For the text-containing cell, return its midpoint in [x, y] coordinate format. 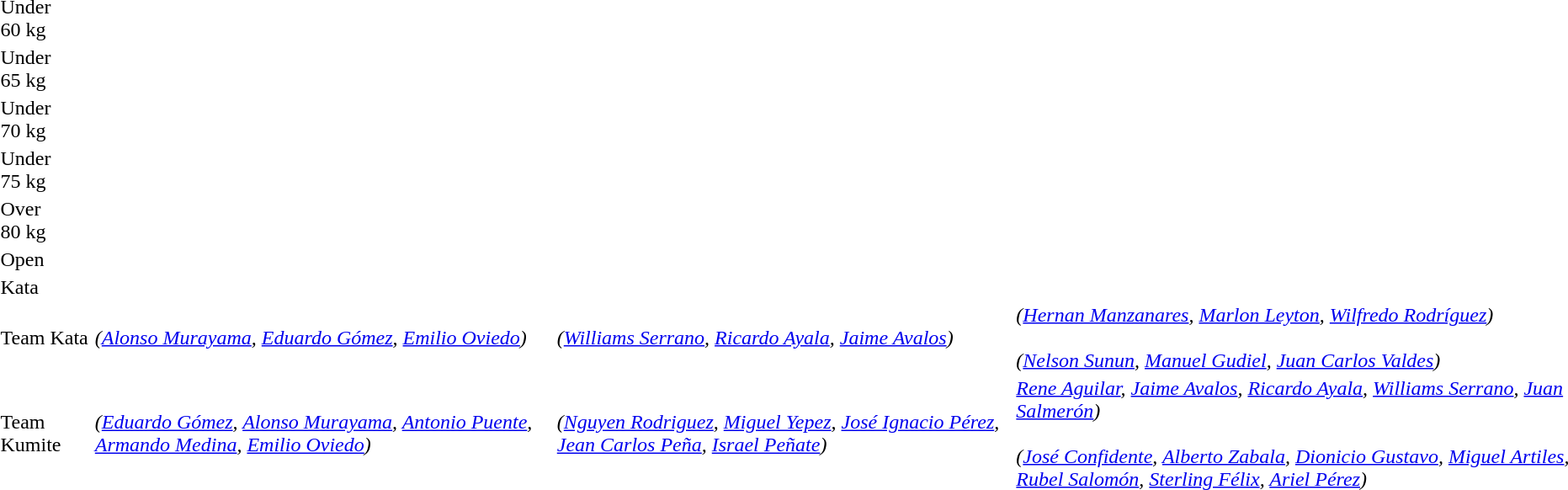
(Alonso Murayama, Eduardo Gómez, Emilio Oviedo) [323, 338]
(Williams Serrano, Ricardo Ayala, Jaime Avalos) [784, 338]
